Output the (x, y) coordinate of the center of the cell containing the given text.  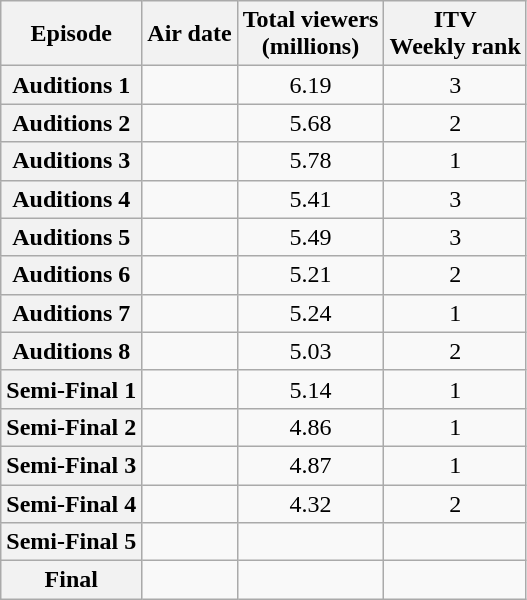
Semi-Final 4 (72, 503)
4.87 (310, 465)
Auditions 6 (72, 275)
ITVWeekly rank (455, 34)
4.86 (310, 427)
5.21 (310, 275)
5.41 (310, 199)
Auditions 8 (72, 351)
6.19 (310, 85)
Total viewers(millions) (310, 34)
Auditions 2 (72, 123)
Auditions 5 (72, 237)
Semi-Final 1 (72, 389)
Auditions 4 (72, 199)
Episode (72, 34)
4.32 (310, 503)
5.14 (310, 389)
Semi-Final 5 (72, 542)
Auditions 1 (72, 85)
5.68 (310, 123)
5.24 (310, 313)
Auditions 7 (72, 313)
Semi-Final 3 (72, 465)
Final (72, 580)
5.78 (310, 161)
5.49 (310, 237)
Auditions 3 (72, 161)
Air date (190, 34)
5.03 (310, 351)
Semi-Final 2 (72, 427)
